Return [x, y] of the center of cell containing provided text 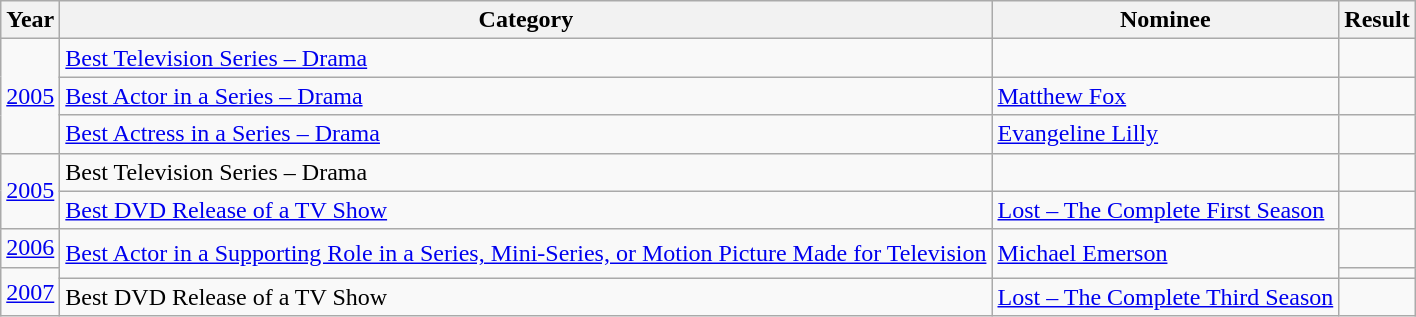
Year [30, 20]
Lost – The Complete Third Season [1166, 297]
Best Actor in a Series – Drama [526, 96]
Michael Emerson [1166, 254]
Best Actor in a Supporting Role in a Series, Mini-Series, or Motion Picture Made for Television [526, 254]
Lost – The Complete First Season [1166, 210]
Matthew Fox [1166, 96]
Best Actress in a Series – Drama [526, 134]
Nominee [1166, 20]
Category [526, 20]
Result [1377, 20]
2007 [30, 292]
Evangeline Lilly [1166, 134]
2006 [30, 248]
